Detect which cell encompasses the target text, then output its (x, y) center coordinate. 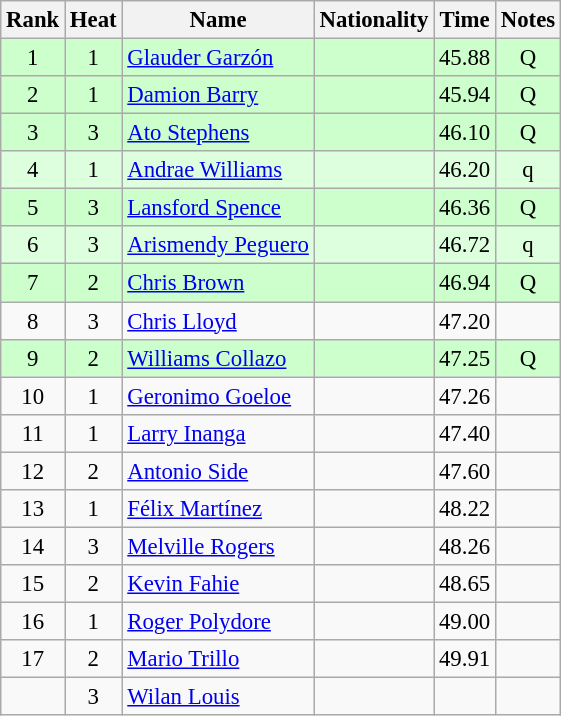
Name (218, 20)
11 (33, 433)
Mario Trillo (218, 659)
Damion Barry (218, 95)
46.20 (465, 170)
47.26 (465, 396)
Larry Inanga (218, 433)
Félix Martínez (218, 509)
48.26 (465, 546)
49.91 (465, 659)
Nationality (374, 20)
6 (33, 245)
Antonio Side (218, 471)
Andrae Williams (218, 170)
48.22 (465, 509)
14 (33, 546)
15 (33, 584)
5 (33, 208)
45.94 (465, 95)
47.60 (465, 471)
Heat (94, 20)
Rank (33, 20)
Arismendy Peguero (218, 245)
16 (33, 621)
Wilan Louis (218, 697)
46.10 (465, 133)
46.72 (465, 245)
46.36 (465, 208)
8 (33, 321)
10 (33, 396)
9 (33, 358)
12 (33, 471)
45.88 (465, 58)
Melville Rogers (218, 546)
Ato Stephens (218, 133)
Roger Polydore (218, 621)
46.94 (465, 283)
Glauder Garzón (218, 58)
49.00 (465, 621)
Geronimo Goeloe (218, 396)
47.25 (465, 358)
7 (33, 283)
17 (33, 659)
Time (465, 20)
13 (33, 509)
48.65 (465, 584)
47.20 (465, 321)
Williams Collazo (218, 358)
Lansford Spence (218, 208)
Chris Brown (218, 283)
47.40 (465, 433)
4 (33, 170)
Notes (528, 20)
Kevin Fahie (218, 584)
Chris Lloyd (218, 321)
